Pinpoint the cell where the given text exists, returning its [X, Y] midpoint coordinate. 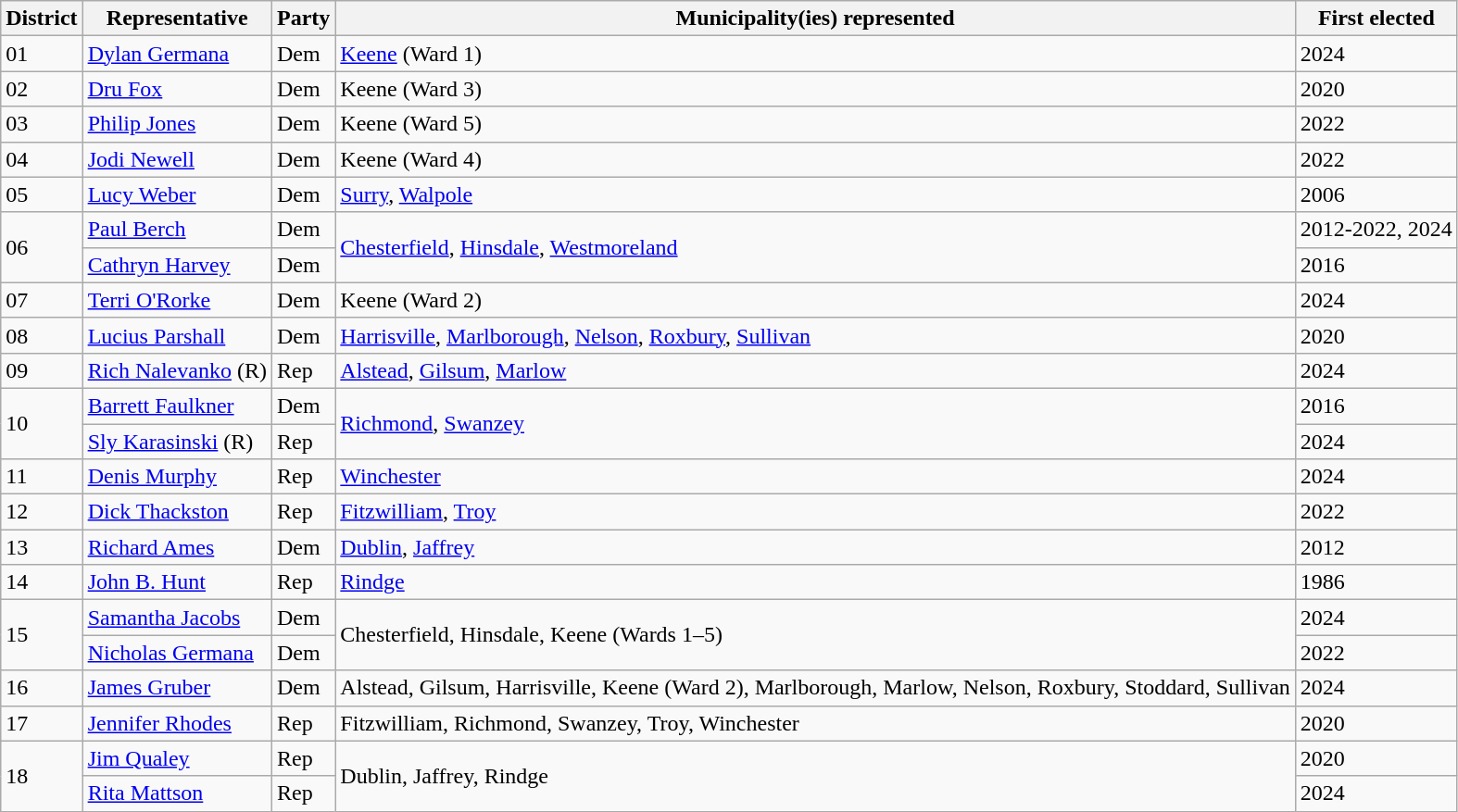
Chesterfield, Hinsdale, Keene (Wards 1–5) [815, 635]
Keene (Ward 4) [815, 159]
12 [42, 512]
Richmond, Swanzey [815, 423]
Representative [177, 19]
Dick Thackston [177, 512]
Winchester [815, 477]
1986 [1376, 582]
Lucius Parshall [177, 335]
Dru Fox [177, 89]
05 [42, 194]
10 [42, 423]
Richard Ames [177, 547]
Dylan Germana [177, 54]
Chesterfield, Hinsdale, Westmoreland [815, 247]
04 [42, 159]
Terri O'Rorke [177, 300]
Rich Nalevanko (R) [177, 370]
Rita Mattson [177, 793]
Fitzwilliam, Troy [815, 512]
Dublin, Jaffrey, Rindge [815, 776]
James Gruber [177, 688]
Keene (Ward 1) [815, 54]
18 [42, 776]
11 [42, 477]
16 [42, 688]
01 [42, 54]
Barrett Faulkner [177, 406]
2006 [1376, 194]
District [42, 19]
06 [42, 247]
17 [42, 723]
Jennifer Rhodes [177, 723]
Keene (Ward 3) [815, 89]
Rindge [815, 582]
Denis Murphy [177, 477]
John B. Hunt [177, 582]
Dublin, Jaffrey [815, 547]
Municipality(ies) represented [815, 19]
09 [42, 370]
Party [303, 19]
15 [42, 635]
Jodi Newell [177, 159]
08 [42, 335]
Paul Berch [177, 230]
Sly Karasinski (R) [177, 442]
Surry, Walpole [815, 194]
13 [42, 547]
Philip Jones [177, 124]
Jim Qualey [177, 758]
Harrisville, Marlborough, Nelson, Roxbury, Sullivan [815, 335]
Keene (Ward 2) [815, 300]
Cathryn Harvey [177, 265]
2012 [1376, 547]
07 [42, 300]
Fitzwilliam, Richmond, Swanzey, Troy, Winchester [815, 723]
Alstead, Gilsum, Marlow [815, 370]
Alstead, Gilsum, Harrisville, Keene (Ward 2), Marlborough, Marlow, Nelson, Roxbury, Stoddard, Sullivan [815, 688]
First elected [1376, 19]
Lucy Weber [177, 194]
2012-2022, 2024 [1376, 230]
Samantha Jacobs [177, 618]
02 [42, 89]
14 [42, 582]
03 [42, 124]
Nicholas Germana [177, 653]
Keene (Ward 5) [815, 124]
